Capture the cell that displays the provided text and extract its (X, Y) central coordinate. 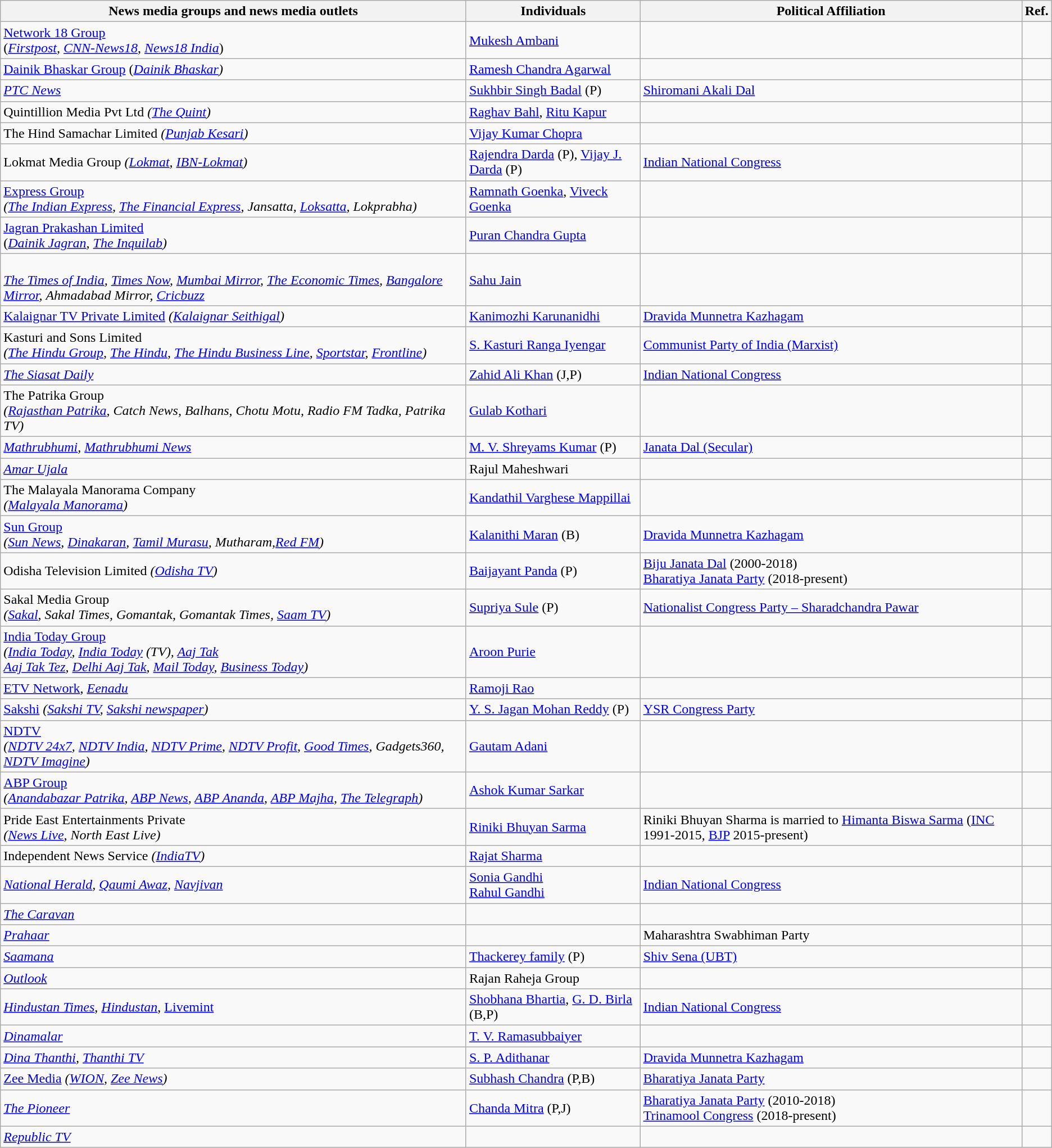
The Siasat Daily (234, 374)
Biju Janata Dal (2000-2018)Bharatiya Janata Party (2018-present) (831, 571)
Mathrubhumi, Mathrubhumi News (234, 448)
Ramoji Rao (553, 688)
The Times of India, Times Now, Mumbai Mirror, The Economic Times, Bangalore Mirror, Ahmadabad Mirror, Cricbuzz (234, 279)
T. V. Ramasubbaiyer (553, 1036)
Supriya Sule (P) (553, 607)
Ramesh Chandra Agarwal (553, 69)
Quintillion Media Pvt Ltd (The Quint) (234, 112)
Rajat Sharma (553, 856)
Nationalist Congress Party – Sharadchandra Pawar (831, 607)
Gautam Adani (553, 746)
Kandathil Varghese Mappillai (553, 498)
Bharatiya Janata Party (2010-2018)Trinamool Congress (2018-present) (831, 1108)
Dainik Bhaskar Group (Dainik Bhaskar) (234, 69)
India Today Group(India Today, India Today (TV), Aaj TakAaj Tak Tez, Delhi Aaj Tak, Mail Today, Business Today) (234, 652)
Zee Media (WION, Zee News) (234, 1079)
Y. S. Jagan Mohan Reddy (P) (553, 709)
Puran Chandra Gupta (553, 235)
Pride East Entertainments Private(News Live, North East Live) (234, 826)
Aroon Purie (553, 652)
Prahaar (234, 935)
Hindustan Times, Hindustan, Livemint (234, 1007)
Rajul Maheshwari (553, 469)
Raghav Bahl, Ritu Kapur (553, 112)
Jagran Prakashan Limited(Dainik Jagran, The Inquilab) (234, 235)
PTC News (234, 91)
Kasturi and Sons Limited(The Hindu Group, The Hindu, The Hindu Business Line, Sportstar, Frontline) (234, 345)
Rajendra Darda (P), Vijay J. Darda (P) (553, 162)
Maharashtra Swabhiman Party (831, 935)
YSR Congress Party (831, 709)
Shobhana Bhartia, G. D. Birla (B,P) (553, 1007)
Riniki Bhuyan Sarma (553, 826)
Ref. (1036, 11)
Shiv Sena (UBT) (831, 957)
Gulab Kothari (553, 411)
Independent News Service (IndiaTV) (234, 856)
S. Kasturi Ranga Iyengar (553, 345)
M. V. Shreyams Kumar (P) (553, 448)
Communist Party of India (Marxist) (831, 345)
Dinamalar (234, 1036)
Individuals (553, 11)
The Malayala Manorama Company(Malayala Manorama) (234, 498)
The Hind Samachar Limited (Punjab Kesari) (234, 133)
Sakshi (Sakshi TV, Sakshi newspaper) (234, 709)
Express Group(The Indian Express, The Financial Express, Jansatta, Loksatta, Lokprabha) (234, 199)
News media groups and news media outlets (234, 11)
The Pioneer (234, 1108)
Sonia GandhiRahul Gandhi (553, 885)
Mukesh Ambani (553, 40)
S. P. Adithanar (553, 1057)
Shiromani Akali Dal (831, 91)
Bharatiya Janata Party (831, 1079)
National Herald, Qaumi Awaz, Navjivan (234, 885)
Thackerey family (P) (553, 957)
Zahid Ali Khan (J,P) (553, 374)
Kalaignar TV Private Limited (Kalaignar Seithigal) (234, 316)
Janata Dal (Secular) (831, 448)
Chanda Mitra (P,J) (553, 1108)
Riniki Bhuyan Sharma is married to Himanta Biswa Sarma (INC 1991-2015, BJP 2015-present) (831, 826)
Baijayant Panda (P) (553, 571)
Lokmat Media Group (Lokmat, IBN-Lokmat) (234, 162)
Odisha Television Limited (Odisha TV) (234, 571)
Republic TV (234, 1137)
Sahu Jain (553, 279)
Network 18 Group(Firstpost, CNN-News18, News18 India) (234, 40)
Sakal Media Group(Sakal, Sakal Times, Gomantak, Gomantak Times, Saam TV) (234, 607)
ETV Network, Eenadu (234, 688)
Outlook (234, 978)
Kalanithi Maran (B) (553, 534)
NDTV(NDTV 24x7, NDTV India, NDTV Prime, NDTV Profit, Good Times, Gadgets360, NDTV Imagine) (234, 746)
The Caravan (234, 914)
Ramnath Goenka, Viveck Goenka (553, 199)
ABP Group(Anandabazar Patrika, ABP News, ABP Ananda, ABP Majha, The Telegraph) (234, 790)
Kanimozhi Karunanidhi (553, 316)
Vijay Kumar Chopra (553, 133)
Subhash Chandra (P,B) (553, 1079)
Rajan Raheja Group (553, 978)
Dina Thanthi, Thanthi TV (234, 1057)
Ashok Kumar Sarkar (553, 790)
Sun Group(Sun News, Dinakaran, Tamil Murasu, Mutharam,Red FM) (234, 534)
Amar Ujala (234, 469)
The Patrika Group(Rajasthan Patrika, Catch News, Balhans, Chotu Motu, Radio FM Tadka, Patrika TV) (234, 411)
Sukhbir Singh Badal (P) (553, 91)
Saamana (234, 957)
Political Affiliation (831, 11)
